Provide the (x, y) coordinate of the cell's center where the given text is located.  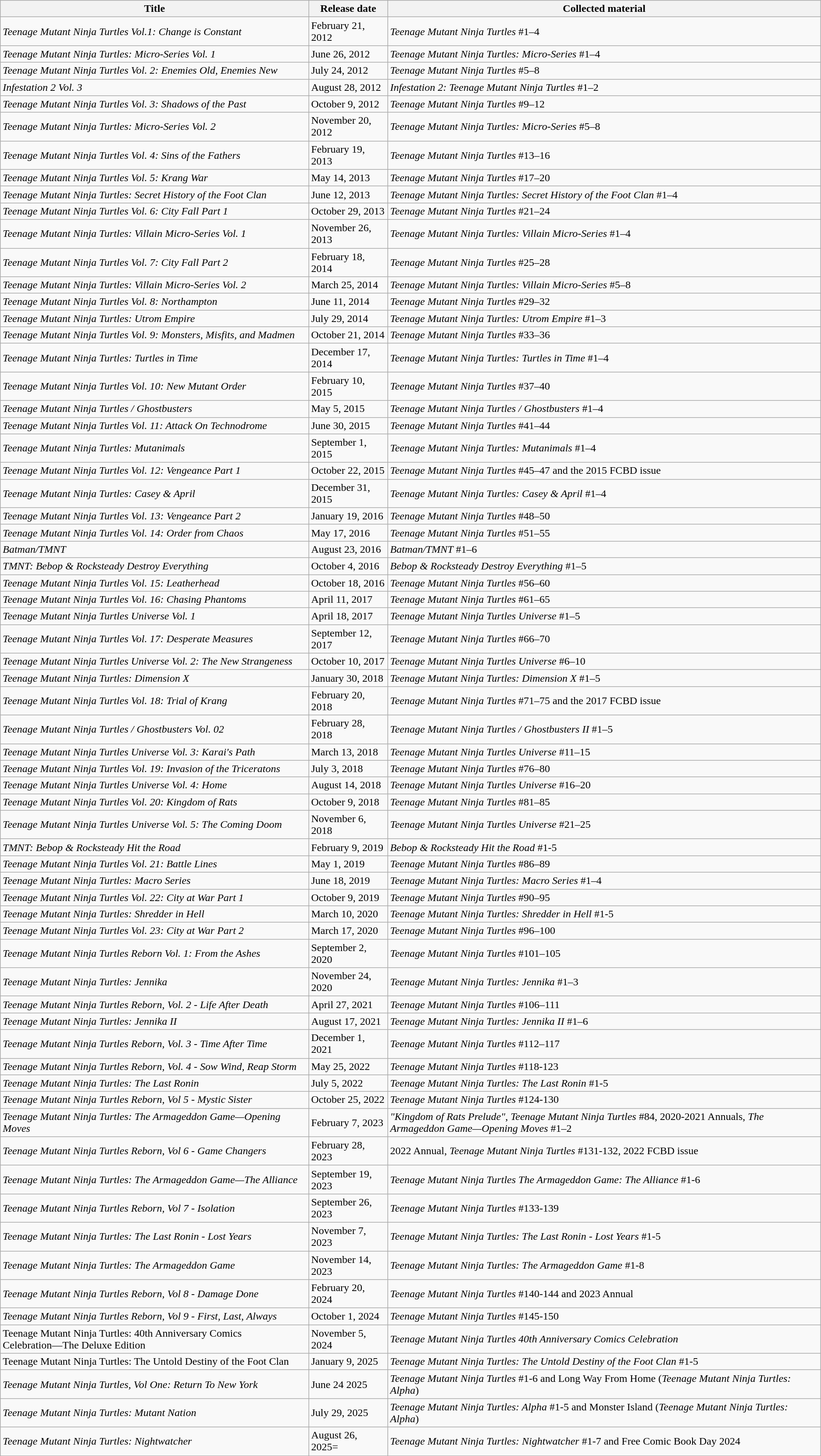
Teenage Mutant Ninja Turtles Reborn, Vol 8 - Damage Done (154, 1294)
Teenage Mutant Ninja Turtles #118-123 (604, 1066)
Teenage Mutant Ninja Turtles: Jennika II (154, 1021)
November 6, 2018 (348, 825)
Teenage Mutant Ninja Turtles Vol. 21: Battle Lines (154, 864)
June 18, 2019 (348, 880)
Teenage Mutant Ninja Turtles Universe Vol. 4: Home (154, 785)
Teenage Mutant Ninja Turtles #124-130 (604, 1100)
Teenage Mutant Ninja Turtles: Jennika #1–3 (604, 982)
Teenage Mutant Ninja Turtles #17–20 (604, 178)
September 1, 2015 (348, 448)
Teenage Mutant Ninja Turtles Vol. 13: Vengeance Part 2 (154, 516)
June 24 2025 (348, 1384)
TMNT: Bebop & Rocksteady Destroy Everything (154, 566)
Teenage Mutant Ninja Turtles Universe #11–15 (604, 752)
Teenage Mutant Ninja Turtles Reborn, Vol 9 - First, Last, Always (154, 1316)
Teenage Mutant Ninja Turtles Vol. 19: Invasion of the Triceratons (154, 769)
Teenage Mutant Ninja Turtles Vol. 6: City Fall Part 1 (154, 211)
Teenage Mutant Ninja Turtles: Villain Micro-Series Vol. 2 (154, 285)
Teenage Mutant Ninja Turtles Vol. 11: Attack On Technodrome (154, 426)
Teenage Mutant Ninja Turtles: Macro Series #1–4 (604, 880)
Teenage Mutant Ninja Turtles Universe #16–20 (604, 785)
Teenage Mutant Ninja Turtles #76–80 (604, 769)
Teenage Mutant Ninja Turtles #29–32 (604, 302)
Teenage Mutant Ninja Turtles: Secret History of the Foot Clan #1–4 (604, 194)
Teenage Mutant Ninja Turtles Vol. 12: Vengeance Part 1 (154, 471)
Teenage Mutant Ninja Turtles Vol. 14: Order from Chaos (154, 533)
June 11, 2014 (348, 302)
October 4, 2016 (348, 566)
Teenage Mutant Ninja Turtles / Ghostbusters Vol. 02 (154, 729)
October 10, 2017 (348, 662)
"Kingdom of Rats Prelude", Teenage Mutant Ninja Turtles #84, 2020-2021 Annuals, The Armageddon Game—Opening Moves #1–2 (604, 1122)
December 31, 2015 (348, 493)
Teenage Mutant Ninja Turtles: Casey & April #1–4 (604, 493)
Teenage Mutant Ninja Turtles: Secret History of the Foot Clan (154, 194)
Teenage Mutant Ninja Turtles: The Last Ronin #1-5 (604, 1083)
Infestation 2: Teenage Mutant Ninja Turtles #1–2 (604, 87)
Teenage Mutant Ninja Turtles #21–24 (604, 211)
Teenage Mutant Ninja Turtles Universe Vol. 3: Karai's Path (154, 752)
Teenage Mutant Ninja Turtles #61–65 (604, 600)
Teenage Mutant Ninja Turtles Vol. 16: Chasing Phantoms (154, 600)
Teenage Mutant Ninja Turtles: Villain Micro-Series #5–8 (604, 285)
December 17, 2014 (348, 358)
February 20, 2024 (348, 1294)
Teenage Mutant Ninja Turtles: Dimension X #1–5 (604, 678)
Teenage Mutant Ninja Turtles Vol. 4: Sins of the Fathers (154, 155)
Teenage Mutant Ninja Turtles: Jennika (154, 982)
Teenage Mutant Ninja Turtles: The Last Ronin - Lost Years (154, 1236)
Bebop & Rocksteady Destroy Everything #1–5 (604, 566)
December 1, 2021 (348, 1044)
Teenage Mutant Ninja Turtles: Dimension X (154, 678)
April 11, 2017 (348, 600)
January 19, 2016 (348, 516)
Title (154, 9)
Teenage Mutant Ninja Turtles Vol. 20: Kingdom of Rats (154, 802)
January 30, 2018 (348, 678)
May 5, 2015 (348, 409)
May 17, 2016 (348, 533)
Teenage Mutant Ninja Turtles Universe Vol. 1 (154, 616)
Teenage Mutant Ninja Turtles Vol. 5: Krang War (154, 178)
February 20, 2018 (348, 701)
Teenage Mutant Ninja Turtles #101–105 (604, 954)
November 24, 2020 (348, 982)
May 25, 2022 (348, 1066)
July 24, 2012 (348, 71)
October 22, 2015 (348, 471)
Teenage Mutant Ninja Turtles: Villain Micro-Series #1–4 (604, 233)
Teenage Mutant Ninja Turtles #66–70 (604, 639)
Teenage Mutant Ninja Turtles #96–100 (604, 931)
Teenage Mutant Ninja Turtles: The Armageddon Game #1-8 (604, 1265)
Teenage Mutant Ninja Turtles #71–75 and the 2017 FCBD issue (604, 701)
Teenage Mutant Ninja Turtles #41–44 (604, 426)
September 26, 2023 (348, 1208)
February 7, 2023 (348, 1122)
March 10, 2020 (348, 914)
Teenage Mutant Ninja Turtles: Micro-Series Vol. 2 (154, 126)
Teenage Mutant Ninja Turtles #51–55 (604, 533)
Teenage Mutant Ninja Turtles: Mutanimals #1–4 (604, 448)
July 3, 2018 (348, 769)
June 30, 2015 (348, 426)
Teenage Mutant Ninja Turtles: The Armageddon Game—The Alliance (154, 1179)
November 20, 2012 (348, 126)
Collected material (604, 9)
Teenage Mutant Ninja Turtles Universe Vol. 2: The New Strangeness (154, 662)
July 29, 2014 (348, 318)
Batman/TMNT (154, 549)
Teenage Mutant Ninja Turtles #25–28 (604, 262)
Teenage Mutant Ninja Turtles: Turtles in Time #1–4 (604, 358)
Teenage Mutant Ninja Turtles Vol. 9: Monsters, Misfits, and Madmen (154, 335)
Teenage Mutant Ninja Turtles Vol. 8: Northampton (154, 302)
Teenage Mutant Ninja Turtles #1–4 (604, 32)
July 29, 2025 (348, 1413)
Teenage Mutant Ninja Turtles Universe #6–10 (604, 662)
Teenage Mutant Ninja Turtles Reborn, Vol. 4 - Sow Wind, Reap Storm (154, 1066)
Teenage Mutant Ninja Turtles: Mutant Nation (154, 1413)
Teenage Mutant Ninja Turtles #1-6 and Long Way From Home (Teenage Mutant Ninja Turtles: Alpha) (604, 1384)
September 2, 2020 (348, 954)
February 9, 2019 (348, 847)
November 26, 2013 (348, 233)
October 9, 2019 (348, 897)
Teenage Mutant Ninja Turtles / Ghostbusters #1–4 (604, 409)
May 14, 2013 (348, 178)
Teenage Mutant Ninja Turtles: The Untold Destiny of the Foot Clan #1-5 (604, 1362)
Teenage Mutant Ninja Turtles #37–40 (604, 386)
Teenage Mutant Ninja Turtles: Villain Micro-Series Vol. 1 (154, 233)
June 12, 2013 (348, 194)
Teenage Mutant Ninja Turtles: Nightwatcher #1-7 and Free Comic Book Day 2024 (604, 1442)
April 18, 2017 (348, 616)
September 19, 2023 (348, 1179)
Infestation 2 Vol. 3 (154, 87)
July 5, 2022 (348, 1083)
Teenage Mutant Ninja Turtles Universe #21–25 (604, 825)
Teenage Mutant Ninja Turtles: Macro Series (154, 880)
October 1, 2024 (348, 1316)
November 5, 2024 (348, 1339)
Teenage Mutant Ninja Turtles #48–50 (604, 516)
August 14, 2018 (348, 785)
Teenage Mutant Ninja Turtles Reborn, Vol. 2 - Life After Death (154, 1005)
Teenage Mutant Ninja Turtles Vol. 10: New Mutant Order (154, 386)
September 12, 2017 (348, 639)
January 9, 2025 (348, 1362)
March 25, 2014 (348, 285)
Teenage Mutant Ninja Turtles Reborn, Vol 5 - Mystic Sister (154, 1100)
March 17, 2020 (348, 931)
April 27, 2021 (348, 1005)
Teenage Mutant Ninja Turtles Vol. 2: Enemies Old, Enemies New (154, 71)
August 17, 2021 (348, 1021)
Teenage Mutant Ninja Turtles: The Untold Destiny of the Foot Clan (154, 1362)
October 9, 2012 (348, 104)
Teenage Mutant Ninja Turtles Vol. 22: City at War Part 1 (154, 897)
Teenage Mutant Ninja Turtles Vol. 15: Leatherhead (154, 583)
February 28, 2023 (348, 1151)
October 9, 2018 (348, 802)
Teenage Mutant Ninja Turtles, Vol One: Return To New York (154, 1384)
August 28, 2012 (348, 87)
February 18, 2014 (348, 262)
October 25, 2022 (348, 1100)
Teenage Mutant Ninja Turtles: The Armageddon Game (154, 1265)
TMNT: Bebop & Rocksteady Hit the Road (154, 847)
Batman/TMNT #1–6 (604, 549)
Teenage Mutant Ninja Turtles Reborn Vol. 1: From the Ashes (154, 954)
Teenage Mutant Ninja Turtles Vol. 17: Desperate Measures (154, 639)
Teenage Mutant Ninja Turtles #9–12 (604, 104)
Teenage Mutant Ninja Turtles Vol. 7: City Fall Part 2 (154, 262)
Teenage Mutant Ninja Turtles #13–16 (604, 155)
Teenage Mutant Ninja Turtles: Jennika II #1–6 (604, 1021)
Teenage Mutant Ninja Turtles #56–60 (604, 583)
Teenage Mutant Ninja Turtles #81–85 (604, 802)
February 28, 2018 (348, 729)
August 23, 2016 (348, 549)
February 21, 2012 (348, 32)
Teenage Mutant Ninja Turtles #86–89 (604, 864)
Teenage Mutant Ninja Turtles Reborn, Vol 6 - Game Changers (154, 1151)
Teenage Mutant Ninja Turtles Reborn, Vol 7 - Isolation (154, 1208)
Teenage Mutant Ninja Turtles: Micro-Series #1–4 (604, 54)
Teenage Mutant Ninja Turtles Vol. 3: Shadows of the Past (154, 104)
Teenage Mutant Ninja Turtles Reborn, Vol. 3 - Time After Time (154, 1044)
November 14, 2023 (348, 1265)
Teenage Mutant Ninja Turtles The Armageddon Game: The Alliance #1-6 (604, 1179)
Teenage Mutant Ninja Turtles: Shredder in Hell (154, 914)
May 1, 2019 (348, 864)
Teenage Mutant Ninja Turtles #5–8 (604, 71)
Teenage Mutant Ninja Turtles: The Last Ronin - Lost Years #1-5 (604, 1236)
Teenage Mutant Ninja Turtles #45–47 and the 2015 FCBD issue (604, 471)
Teenage Mutant Ninja Turtles #133-139 (604, 1208)
Teenage Mutant Ninja Turtles / Ghostbusters (154, 409)
Teenage Mutant Ninja Turtles Universe #1–5 (604, 616)
Teenage Mutant Ninja Turtles Vol.1: Change is Constant (154, 32)
Release date (348, 9)
February 10, 2015 (348, 386)
Teenage Mutant Ninja Turtles: Utrom Empire (154, 318)
Teenage Mutant Ninja Turtles: The Last Ronin (154, 1083)
Teenage Mutant Ninja Turtles #145-150 (604, 1316)
Teenage Mutant Ninja Turtles #90–95 (604, 897)
Teenage Mutant Ninja Turtles: Shredder in Hell #1-5 (604, 914)
Teenage Mutant Ninja Turtles #112–117 (604, 1044)
Teenage Mutant Ninja Turtles: Casey & April (154, 493)
Teenage Mutant Ninja Turtles #140-144 and 2023 Annual (604, 1294)
Teenage Mutant Ninja Turtles: Alpha #1-5 and Monster Island (Teenage Mutant Ninja Turtles: Alpha) (604, 1413)
Teenage Mutant Ninja Turtles: Nightwatcher (154, 1442)
2022 Annual, Teenage Mutant Ninja Turtles #131-132, 2022 FCBD issue (604, 1151)
Teenage Mutant Ninja Turtles: The Armageddon Game—Opening Moves (154, 1122)
Teenage Mutant Ninja Turtles Universe Vol. 5: The Coming Doom (154, 825)
Teenage Mutant Ninja Turtles Vol. 23: City at War Part 2 (154, 931)
October 18, 2016 (348, 583)
Teenage Mutant Ninja Turtles #106–111 (604, 1005)
November 7, 2023 (348, 1236)
June 26, 2012 (348, 54)
Teenage Mutant Ninja Turtles: 40th Anniversary Comics Celebration―The Deluxe Edition (154, 1339)
Teenage Mutant Ninja Turtles Vol. 18: Trial of Krang (154, 701)
Teenage Mutant Ninja Turtles #33–36 (604, 335)
March 13, 2018 (348, 752)
Teenage Mutant Ninja Turtles: Micro-Series #5–8 (604, 126)
Bebop & Rocksteady Hit the Road #1-5 (604, 847)
Teenage Mutant Ninja Turtles: Micro-Series Vol. 1 (154, 54)
Teenage Mutant Ninja Turtles: Mutanimals (154, 448)
Teenage Mutant Ninja Turtles 40th Anniversary Comics Celebration (604, 1339)
Teenage Mutant Ninja Turtles / Ghostbusters II #1–5 (604, 729)
August 26, 2025= (348, 1442)
October 29, 2013 (348, 211)
October 21, 2014 (348, 335)
Teenage Mutant Ninja Turtles: Turtles in Time (154, 358)
Teenage Mutant Ninja Turtles: Utrom Empire #1–3 (604, 318)
February 19, 2013 (348, 155)
